Scan for the cell matching the given text and deliver its (X, Y) coordinate at center. 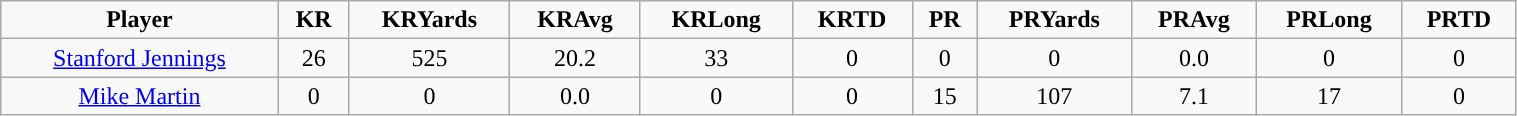
PRAvg (1194, 20)
PRYards (1054, 20)
PRLong (1329, 20)
20.2 (576, 58)
KRAvg (576, 20)
KRLong (716, 20)
KRTD (852, 20)
Stanford Jennings (140, 58)
525 (429, 58)
KRYards (429, 20)
17 (1329, 96)
107 (1054, 96)
PR (944, 20)
26 (314, 58)
Player (140, 20)
Mike Martin (140, 96)
PRTD (1459, 20)
7.1 (1194, 96)
15 (944, 96)
33 (716, 58)
KR (314, 20)
